Identify which cell holds the provided text, then report its (x, y) central coordinate. 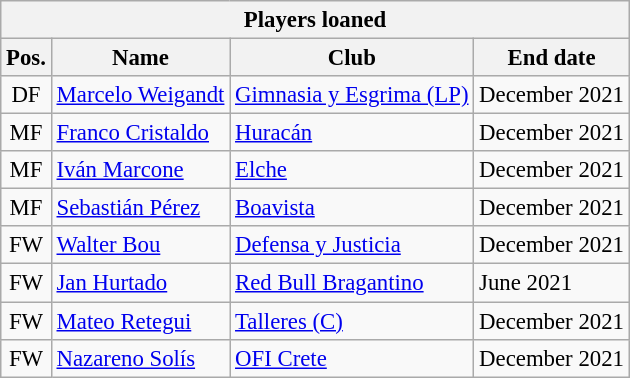
Jan Hurtado (140, 283)
Huracán (352, 133)
Boavista (352, 208)
Gimnasia y Esgrima (LP) (352, 95)
DF (26, 95)
Players loaned (316, 20)
Walter Bou (140, 245)
Sebastián Pérez (140, 208)
Pos. (26, 58)
Franco Cristaldo (140, 133)
OFI Crete (352, 358)
Talleres (C) (352, 321)
June 2021 (552, 283)
Defensa y Justicia (352, 245)
Name (140, 58)
End date (552, 58)
Nazareno Solís (140, 358)
Marcelo Weigandt (140, 95)
Mateo Retegui (140, 321)
Iván Marcone (140, 170)
Club (352, 58)
Red Bull Bragantino (352, 283)
Elche (352, 170)
